Pinpoint the cell where the given text exists, returning its [x, y] midpoint coordinate. 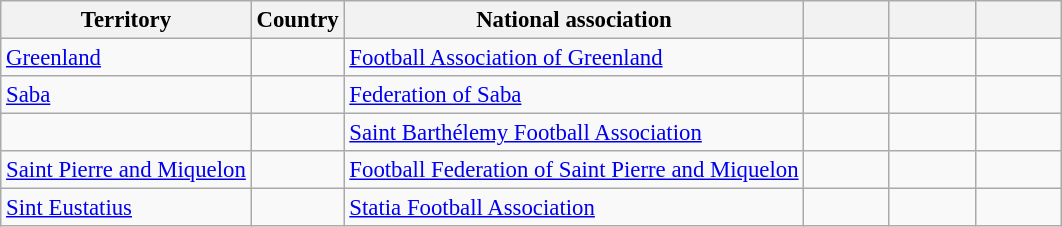
Statia Football Association [574, 208]
Greenland [126, 58]
Country [298, 20]
National association [574, 20]
Football Association of Greenland [574, 58]
Saint Barthélemy Football Association [574, 133]
Football Federation of Saint Pierre and Miquelon [574, 170]
Federation of Saba [574, 95]
Saba [126, 95]
Saint Pierre and Miquelon [126, 170]
Sint Eustatius [126, 208]
Territory [126, 20]
